Output the [x, y] coordinate of the center of the cell containing the given text.  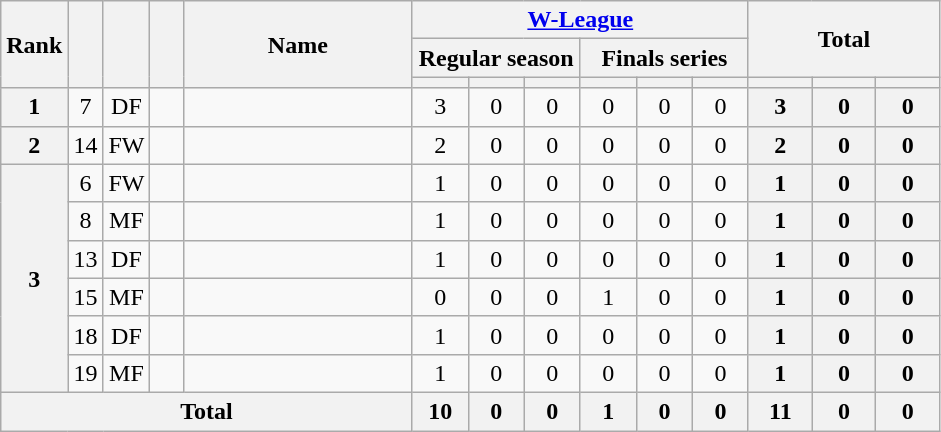
6 [86, 183]
18 [86, 335]
15 [86, 297]
11 [780, 411]
Name [298, 44]
19 [86, 373]
7 [86, 107]
W-League [580, 20]
Rank [34, 44]
14 [86, 145]
Regular season [496, 58]
Finals series [664, 58]
8 [86, 221]
10 [440, 411]
13 [86, 259]
